Capture the cell that displays the provided text and extract its [X, Y] central coordinate. 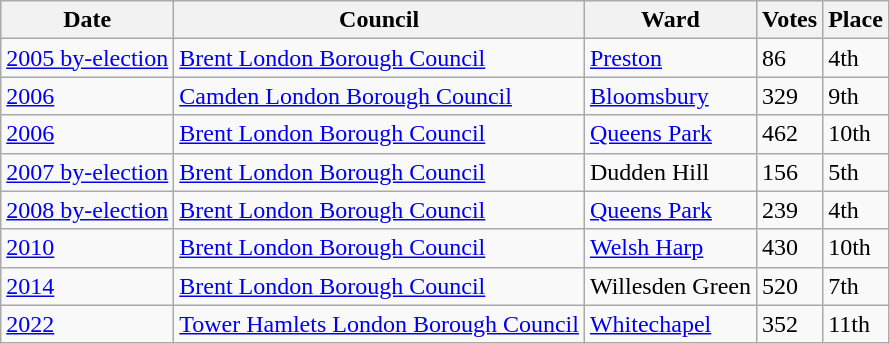
520 [789, 286]
329 [789, 96]
Camden London Borough Council [380, 96]
Willesden Green [670, 286]
Tower Hamlets London Borough Council [380, 324]
352 [789, 324]
430 [789, 248]
2005 by-election [88, 58]
Votes [789, 20]
86 [789, 58]
7th [856, 286]
462 [789, 134]
9th [856, 96]
239 [789, 210]
2008 by-election [88, 210]
5th [856, 172]
156 [789, 172]
2014 [88, 286]
2010 [88, 248]
Council [380, 20]
Bloomsbury [670, 96]
Whitechapel [670, 324]
2022 [88, 324]
Dudden Hill [670, 172]
Ward [670, 20]
Date [88, 20]
Preston [670, 58]
2007 by-election [88, 172]
Welsh Harp [670, 248]
11th [856, 324]
Place [856, 20]
